Output the [X, Y] coordinate of the center of the cell containing the given text.  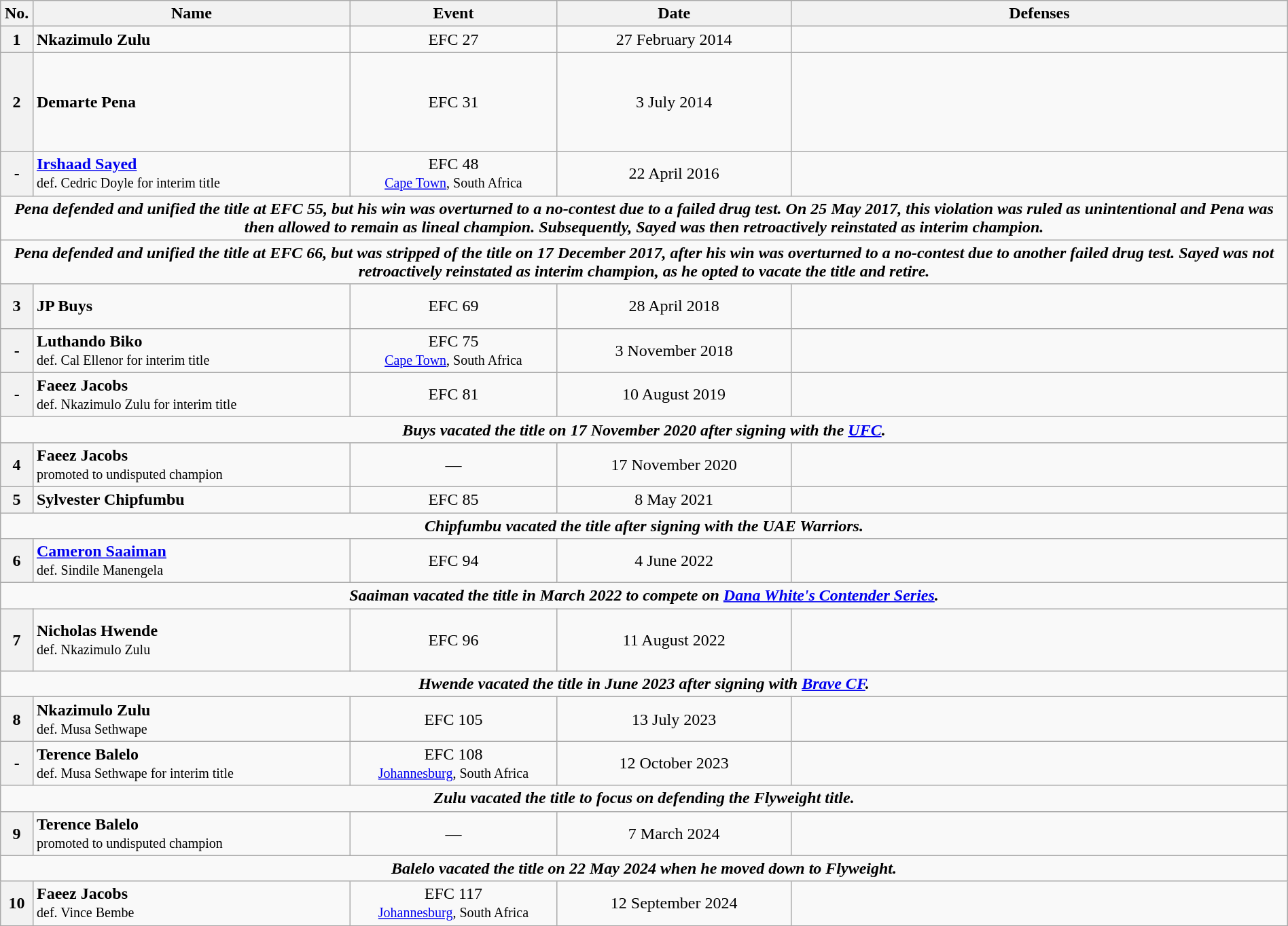
8 May 2021 [674, 499]
3 [17, 306]
EFC 105 [453, 719]
27 February 2014 [674, 39]
EFC 69 [453, 306]
3 November 2018 [674, 351]
EFC 81 [453, 394]
6 [17, 561]
Buys vacated the title on 17 November 2020 after signing with the UFC. [644, 429]
EFC 75Cape Town, South Africa [453, 351]
28 April 2018 [674, 306]
2 [17, 102]
Event [453, 14]
Faeez Jacobs def. Vince Bembe [192, 904]
5 [17, 499]
Nicholas Hwendedef. Nkazimulo Zulu [192, 640]
11 August 2022 [674, 640]
Saaiman vacated the title in March 2022 to compete on Dana White's Contender Series. [644, 596]
Date [674, 14]
1 [17, 39]
Terence Balelopromoted to undisputed champion [192, 833]
JP Buys [192, 306]
9 [17, 833]
12 September 2024 [674, 904]
17 November 2020 [674, 465]
Luthando Bikodef. Cal Ellenor for interim title [192, 351]
4 June 2022 [674, 561]
EFC 117Johannesburg, South Africa [453, 904]
No. [17, 14]
Faeez Jacobspromoted to undisputed champion [192, 465]
Defenses [1039, 14]
10 [17, 904]
EFC 94 [453, 561]
8 [17, 719]
EFC 108Johannesburg, South Africa [453, 764]
Faeez Jacobsdef. Nkazimulo Zulu for interim title [192, 394]
3 July 2014 [674, 102]
22 April 2016 [674, 174]
EFC 27 [453, 39]
4 [17, 465]
Demarte Pena [192, 102]
Name [192, 14]
Balelo vacated the title on 22 May 2024 when he moved down to Flyweight. [644, 868]
EFC 48Cape Town, South Africa [453, 174]
13 July 2023 [674, 719]
7 [17, 640]
Nkazimulo Zulu [192, 39]
Sylvester Chipfumbu [192, 499]
EFC 31 [453, 102]
Nkazimulo Zulu def. Musa Sethwape [192, 719]
Chipfumbu vacated the title after signing with the UAE Warriors. [644, 525]
EFC 85 [453, 499]
7 March 2024 [674, 833]
Irshaad Sayeddef. Cedric Doyle for interim title [192, 174]
10 August 2019 [674, 394]
EFC 96 [453, 640]
12 October 2023 [674, 764]
Hwende vacated the title in June 2023 after signing with Brave CF. [644, 684]
Zulu vacated the title to focus on defending the Flyweight title. [644, 798]
Cameron Saaimandef. Sindile Manengela [192, 561]
Terence Balelodef. Musa Sethwape for interim title [192, 764]
